Locate the cell with the specified text and output its (X, Y) center coordinate. 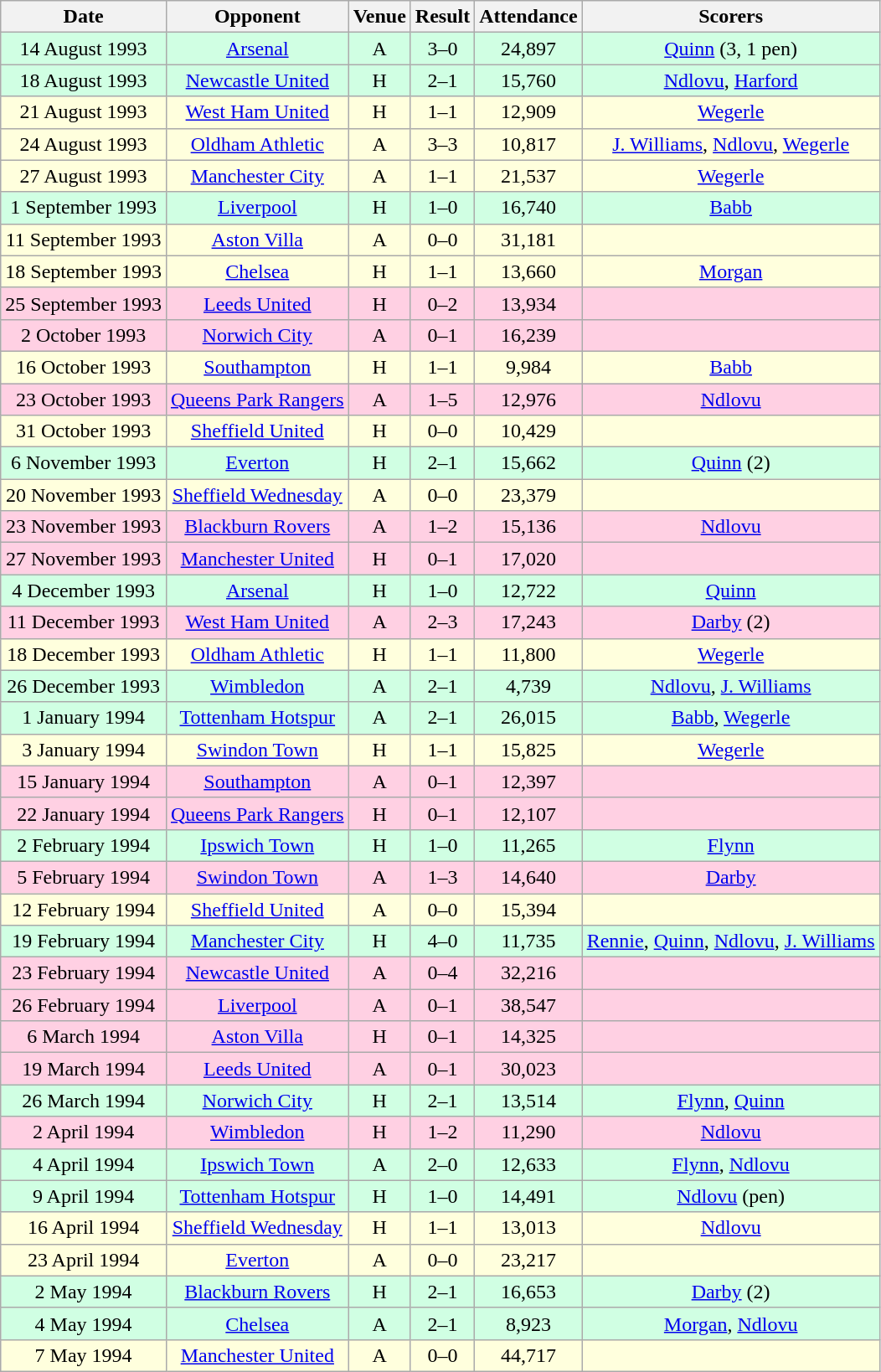
16 April 1994 (84, 1228)
Ndlovu, J. Williams (730, 686)
2–0 (442, 1164)
Scorers (730, 17)
Result (442, 17)
17,243 (528, 622)
4–0 (442, 941)
14 August 1993 (84, 49)
2 April 1994 (84, 1132)
12,722 (528, 591)
1–5 (442, 400)
16,239 (528, 335)
Date (84, 17)
15,136 (528, 527)
Attendance (528, 17)
13,514 (528, 1101)
Ndlovu, Harford (730, 80)
23,379 (528, 495)
27 August 1993 (84, 176)
2 February 1994 (84, 845)
12,909 (528, 112)
1 January 1994 (84, 718)
5 February 1994 (84, 877)
24,897 (528, 49)
27 November 1993 (84, 559)
2 May 1994 (84, 1292)
12,107 (528, 813)
Quinn (2) (730, 463)
1–3 (442, 877)
16,653 (528, 1292)
9 April 1994 (84, 1196)
12,397 (528, 781)
44,717 (528, 1355)
Opponent (257, 17)
Quinn (3, 1 pen) (730, 49)
Flynn, Quinn (730, 1101)
2 October 1993 (84, 335)
16 October 1993 (84, 367)
Venue (379, 17)
23,217 (528, 1260)
12,633 (528, 1164)
15,825 (528, 750)
12 February 1994 (84, 909)
11 December 1993 (84, 622)
Morgan, Ndlovu (730, 1323)
23 February 1994 (84, 973)
4 May 1994 (84, 1323)
31,181 (528, 240)
Flynn (730, 845)
20 November 1993 (84, 495)
13,013 (528, 1228)
17,020 (528, 559)
30,023 (528, 1069)
Rennie, Quinn, Ndlovu, J. Williams (730, 941)
4 December 1993 (84, 591)
13,934 (528, 303)
16,740 (528, 208)
15,662 (528, 463)
14,640 (528, 877)
23 April 1994 (84, 1260)
38,547 (528, 1005)
11,800 (528, 654)
3 January 1994 (84, 750)
Babb, Wegerle (730, 718)
6 November 1993 (84, 463)
Ndlovu (pen) (730, 1196)
15 January 1994 (84, 781)
14,325 (528, 1037)
31 October 1993 (84, 431)
18 August 1993 (84, 80)
7 May 1994 (84, 1355)
0–4 (442, 973)
8,923 (528, 1323)
6 March 1994 (84, 1037)
11 September 1993 (84, 240)
21 August 1993 (84, 112)
23 November 1993 (84, 527)
J. Williams, Ndlovu, Wegerle (730, 144)
1 September 1993 (84, 208)
9,984 (528, 367)
10,429 (528, 431)
18 December 1993 (84, 654)
4 April 1994 (84, 1164)
4,739 (528, 686)
21,537 (528, 176)
24 August 1993 (84, 144)
Quinn (730, 591)
14,491 (528, 1196)
19 February 1994 (84, 941)
22 January 1994 (84, 813)
0–2 (442, 303)
Darby (730, 877)
19 March 1994 (84, 1069)
Flynn, Ndlovu (730, 1164)
26,015 (528, 718)
25 September 1993 (84, 303)
11,735 (528, 941)
26 February 1994 (84, 1005)
Morgan (730, 271)
10,817 (528, 144)
15,394 (528, 909)
26 March 1994 (84, 1101)
12,976 (528, 400)
15,760 (528, 80)
32,216 (528, 973)
11,290 (528, 1132)
18 September 1993 (84, 271)
3–0 (442, 49)
26 December 1993 (84, 686)
2–3 (442, 622)
11,265 (528, 845)
13,660 (528, 271)
3–3 (442, 144)
23 October 1993 (84, 400)
